For the text-containing cell, return its midpoint in [x, y] coordinate format. 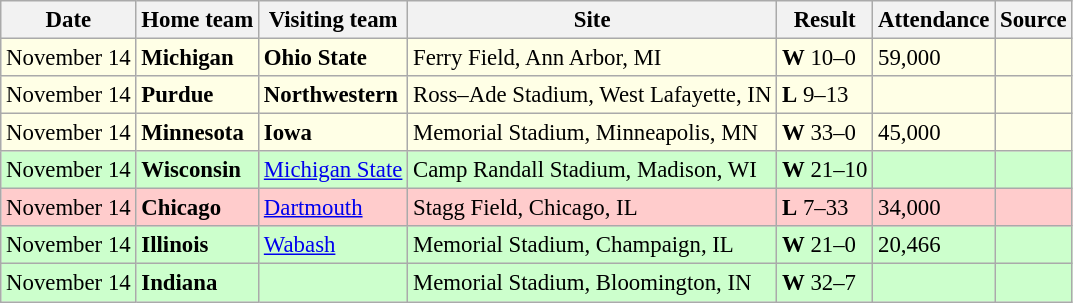
L 7–33 [825, 208]
Ohio State [334, 58]
Wabash [334, 245]
Site [592, 20]
Michigan State [334, 170]
Memorial Stadium, Champaign, IL [592, 245]
W 21–0 [825, 245]
Michigan [198, 58]
W 32–7 [825, 283]
Source [1034, 20]
20,466 [934, 245]
Ross–Ade Stadium, West Lafayette, IN [592, 95]
Iowa [334, 133]
Home team [198, 20]
Ferry Field, Ann Arbor, MI [592, 58]
34,000 [934, 208]
W 21–10 [825, 170]
W 10–0 [825, 58]
Dartmouth [334, 208]
Wisconsin [198, 170]
Attendance [934, 20]
Northwestern [334, 95]
Stagg Field, Chicago, IL [592, 208]
45,000 [934, 133]
L 9–13 [825, 95]
Memorial Stadium, Minneapolis, MN [592, 133]
Camp Randall Stadium, Madison, WI [592, 170]
Memorial Stadium, Bloomington, IN [592, 283]
Chicago [198, 208]
59,000 [934, 58]
Minnesota [198, 133]
Visiting team [334, 20]
Result [825, 20]
Indiana [198, 283]
Illinois [198, 245]
Purdue [198, 95]
Date [68, 20]
W 33–0 [825, 133]
